Return (x, y) of the center of cell containing provided text 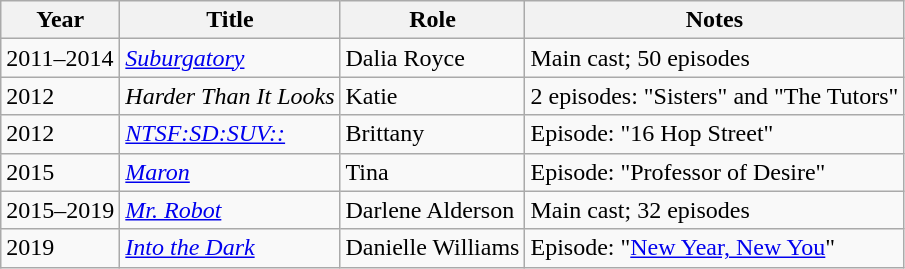
Danielle Williams (432, 248)
Dalia Royce (432, 58)
Maron (230, 172)
Brittany (432, 134)
Main cast; 50 episodes (714, 58)
Suburgatory (230, 58)
Into the Dark (230, 248)
Mr. Robot (230, 210)
Episode: "16 Hop Street" (714, 134)
Main cast; 32 episodes (714, 210)
Year (60, 20)
2015–2019 (60, 210)
Katie (432, 96)
2011–2014 (60, 58)
2 episodes: "Sisters" and "The Tutors" (714, 96)
2019 (60, 248)
Tina (432, 172)
Episode: "New Year, New You" (714, 248)
Episode: "Professor of Desire" (714, 172)
2015 (60, 172)
Notes (714, 20)
Title (230, 20)
Darlene Alderson (432, 210)
NTSF:SD:SUV:: (230, 134)
Harder Than It Looks (230, 96)
Role (432, 20)
